Detect which cell encompasses the target text, then output its [X, Y] center coordinate. 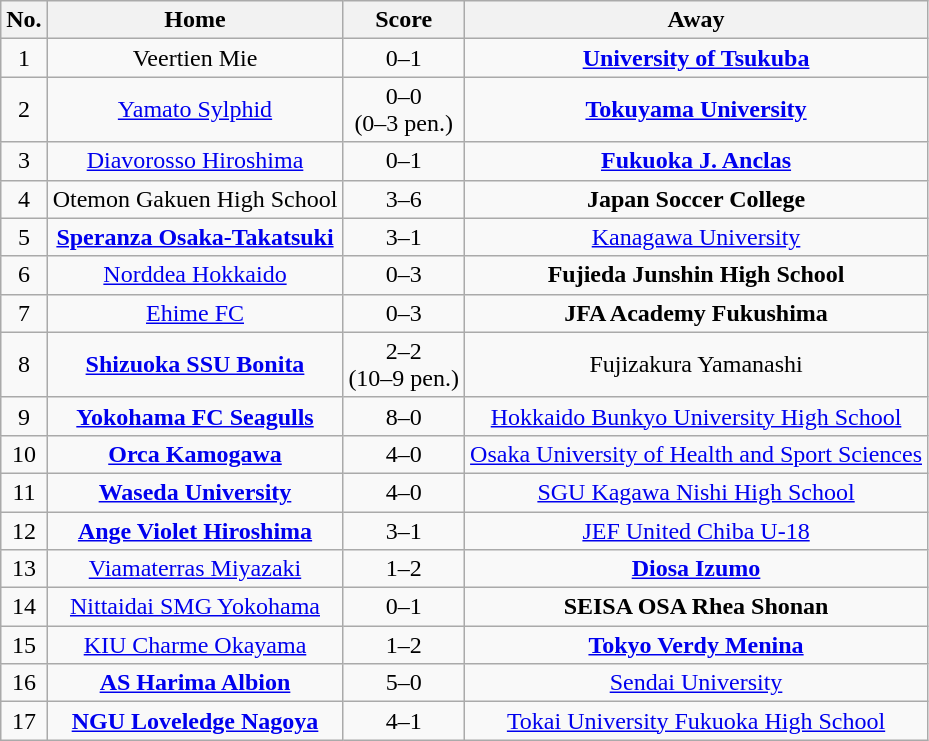
Osaka University of Health and Sport Sciences [696, 454]
4–1 [404, 721]
4 [24, 199]
13 [24, 569]
Away [696, 20]
6 [24, 275]
Sendai University [696, 683]
8–0 [404, 416]
JEF United Chiba U-18 [696, 531]
9 [24, 416]
Kanagawa University [696, 237]
Shizuoka SSU Bonita [195, 364]
Waseda University [195, 492]
Orca Kamogawa [195, 454]
Japan Soccer College [696, 199]
8 [24, 364]
University of Tsukuba [696, 58]
1 [24, 58]
17 [24, 721]
11 [24, 492]
JFA Academy Fukushima [696, 313]
Hokkaido Bunkyo University High School [696, 416]
Tokuyama University [696, 110]
16 [24, 683]
Norddea Hokkaido [195, 275]
SGU Kagawa Nishi High School [696, 492]
Diavorosso Hiroshima [195, 161]
AS Harima Albion [195, 683]
Nittaidai SMG Yokohama [195, 607]
3–6 [404, 199]
Yamato Sylphid [195, 110]
15 [24, 645]
Fukuoka J. Anclas [696, 161]
Score [404, 20]
Veertien Mie [195, 58]
Fujieda Junshin High School [696, 275]
KIU Charme Okayama [195, 645]
Yokohama FC Seagulls [195, 416]
Ehime FC [195, 313]
10 [24, 454]
Ange Violet Hiroshima [195, 531]
12 [24, 531]
Otemon Gakuen High School [195, 199]
Speranza Osaka-Takatsuki [195, 237]
No. [24, 20]
7 [24, 313]
5–0 [404, 683]
NGU Loveledge Nagoya [195, 721]
5 [24, 237]
2 [24, 110]
3 [24, 161]
0–0(0–3 pen.) [404, 110]
Diosa Izumo [696, 569]
Fujizakura Yamanashi [696, 364]
Tokyo Verdy Menina [696, 645]
Home [195, 20]
Tokai University Fukuoka High School [696, 721]
SEISA OSA Rhea Shonan [696, 607]
2–2(10–9 pen.) [404, 364]
14 [24, 607]
Viamaterras Miyazaki [195, 569]
